Locate the cell with the specified text and output its (x, y) center coordinate. 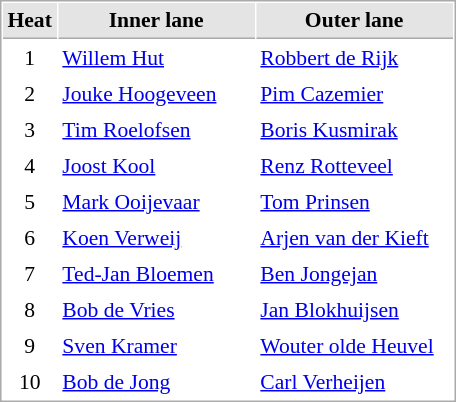
4 (30, 165)
Willem Hut (156, 57)
Carl Verheijen (354, 381)
Tom Prinsen (354, 201)
Joost Kool (156, 165)
Ben Jongejan (354, 273)
Boris Kusmirak (354, 129)
Renz Rotteveel (354, 165)
Arjen van der Kieft (354, 237)
2 (30, 93)
Inner lane (156, 21)
5 (30, 201)
10 (30, 381)
Sven Kramer (156, 345)
Robbert de Rijk (354, 57)
Jan Blokhuijsen (354, 309)
Heat (30, 21)
6 (30, 237)
Bob de Jong (156, 381)
7 (30, 273)
Jouke Hoogeveen (156, 93)
Bob de Vries (156, 309)
Outer lane (354, 21)
9 (30, 345)
3 (30, 129)
8 (30, 309)
Pim Cazemier (354, 93)
1 (30, 57)
Ted-Jan Bloemen (156, 273)
Koen Verweij (156, 237)
Tim Roelofsen (156, 129)
Wouter olde Heuvel (354, 345)
Mark Ooijevaar (156, 201)
